Return the [X, Y] coordinate for the center point of the cell that contains the specified text.  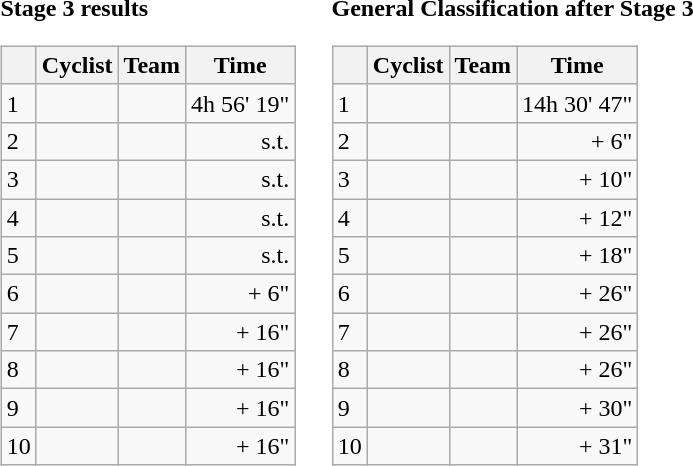
+ 10" [578, 179]
+ 30" [578, 408]
+ 12" [578, 217]
4h 56' 19" [240, 103]
+ 31" [578, 446]
+ 18" [578, 256]
14h 30' 47" [578, 103]
